Identify which cell holds the provided text, then report its [x, y] central coordinate. 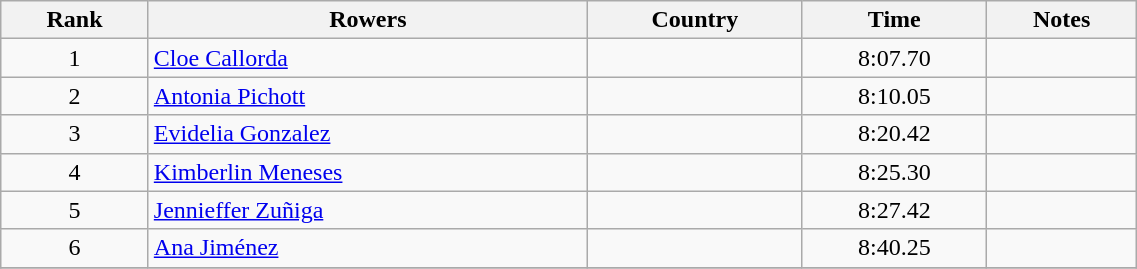
Evidelia Gonzalez [368, 134]
5 [75, 210]
Rank [75, 20]
3 [75, 134]
8:25.30 [894, 172]
Jennieffer Zuñiga [368, 210]
8:27.42 [894, 210]
8:07.70 [894, 58]
Time [894, 20]
2 [75, 96]
Antonia Pichott [368, 96]
8:40.25 [894, 248]
8:10.05 [894, 96]
Ana Jiménez [368, 248]
4 [75, 172]
Rowers [368, 20]
Cloe Callorda [368, 58]
Kimberlin Meneses [368, 172]
8:20.42 [894, 134]
Notes [1061, 20]
6 [75, 248]
Country [694, 20]
1 [75, 58]
